For the text-containing cell, return its midpoint in (x, y) coordinate format. 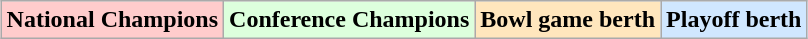
Conference Champions (350, 20)
Playoff berth (734, 20)
National Champions (112, 20)
Bowl game berth (568, 20)
